For the text-containing cell, return its midpoint in (X, Y) coordinate format. 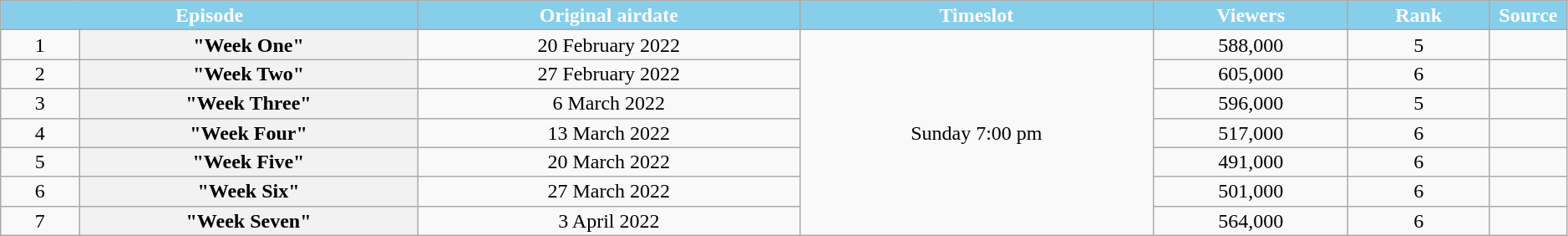
4 (40, 132)
Sunday 7:00 pm (976, 132)
3 April 2022 (608, 221)
20 February 2022 (608, 45)
1 (40, 45)
501,000 (1250, 191)
588,000 (1250, 45)
Original airdate (608, 15)
27 February 2022 (608, 74)
605,000 (1250, 74)
596,000 (1250, 104)
3 (40, 104)
Source (1529, 15)
"Week Five" (249, 162)
"Week Seven" (249, 221)
13 March 2022 (608, 132)
"Week Four" (249, 132)
"Week Six" (249, 191)
Timeslot (976, 15)
20 March 2022 (608, 162)
"Week One" (249, 45)
Rank (1418, 15)
2 (40, 74)
27 March 2022 (608, 191)
7 (40, 221)
"Week Two" (249, 74)
"Week Three" (249, 104)
564,000 (1250, 221)
517,000 (1250, 132)
491,000 (1250, 162)
6 March 2022 (608, 104)
Viewers (1250, 15)
Episode (210, 15)
